Scan for the cell matching the given text and deliver its [x, y] coordinate at center. 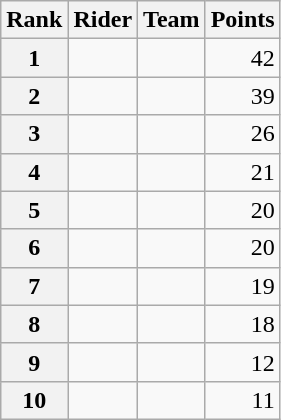
Rider [103, 20]
42 [242, 58]
26 [242, 134]
8 [34, 324]
39 [242, 96]
3 [34, 134]
4 [34, 172]
9 [34, 362]
Points [242, 20]
19 [242, 286]
11 [242, 400]
6 [34, 248]
10 [34, 400]
1 [34, 58]
Team [172, 20]
7 [34, 286]
21 [242, 172]
2 [34, 96]
Rank [34, 20]
18 [242, 324]
12 [242, 362]
5 [34, 210]
